Extract the [x, y] coordinate from the center of the cell holding the provided text.  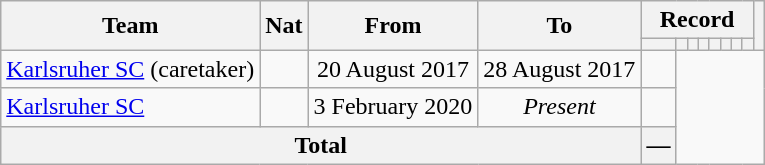
Total [321, 145]
Present [560, 107]
Team [130, 26]
To [560, 26]
Karlsruher SC [130, 107]
From [393, 26]
— [658, 145]
Karlsruher SC (caretaker) [130, 69]
20 August 2017 [393, 69]
Nat [284, 26]
28 August 2017 [560, 69]
3 February 2020 [393, 107]
Record [697, 20]
